For the text-containing cell, return its midpoint in [x, y] coordinate format. 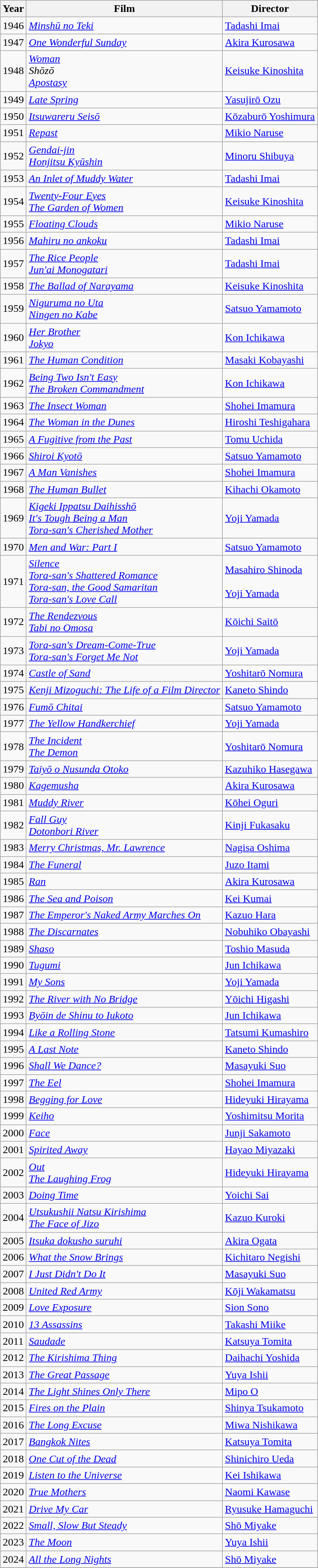
Floating Clouds [124, 224]
Castle of Sand [124, 673]
1955 [13, 224]
Itsuwareru Seisō [124, 116]
2014 [13, 1391]
2015 [13, 1408]
1988 [13, 932]
Niguruma no UtaNingen no Kabe [124, 309]
Being Two Isn't EasyThe Broken Commandment [124, 383]
1947 [13, 42]
2007 [13, 1274]
Yoshimitsu Morita [270, 1116]
Yoichi Sai [270, 1195]
Kōichi Saitō [270, 622]
Sion Sono [270, 1308]
The Eel [124, 1083]
Kihachi Okamoto [270, 489]
1973 [13, 650]
1970 [13, 547]
2002 [13, 1172]
A Fugitive from the Past [124, 439]
Masaki Kobayashi [270, 360]
1999 [13, 1116]
1987 [13, 915]
The RendezvousTabi no Omosa [124, 622]
2011 [13, 1341]
What the Snow Brings [124, 1257]
Taiyō o Nusunda Otoko [124, 769]
Yasujirō Ozu [270, 100]
Director [270, 9]
Shinichiro Ueda [270, 1458]
2006 [13, 1257]
Utsukushii Natsu KirishimaThe Face of Jizo [124, 1217]
Gendai-jinHonjitsu Kyūshin [124, 156]
WomanShōzōApostasy [124, 71]
The Long Excuse [124, 1425]
Repast [124, 133]
2010 [13, 1324]
Love Exposure [124, 1308]
1946 [13, 26]
2018 [13, 1458]
Year [13, 9]
The Insect Woman [124, 406]
Ryusuke Hamaguchi [270, 1509]
Film [124, 9]
Masahiro ShinodaYoji Yamada [270, 581]
Mipo O [270, 1391]
1986 [13, 898]
1965 [13, 439]
1978 [13, 746]
Fires on the Plain [124, 1408]
1977 [13, 724]
Begging for Love [124, 1099]
1976 [13, 707]
1981 [13, 802]
United Red Army [124, 1291]
1948 [13, 71]
Juzo Itami [270, 865]
My Sons [124, 982]
Like a Rolling Stone [124, 1032]
2013 [13, 1375]
Tora-san's Dream-Come-TrueTora-san's Forget Me Not [124, 650]
1954 [13, 201]
Toshio Masuda [270, 948]
Kagemusha [124, 786]
Itsuka dokusho suruhi [124, 1241]
1984 [13, 865]
Yōichi Higashi [270, 999]
Byōin de Shinu to Iukoto [124, 1016]
The Sea and Poison [124, 898]
Minshū no Teki [124, 26]
Merry Christmas, Mr. Lawrence [124, 848]
1964 [13, 422]
The Kirishima Thing [124, 1358]
The Ballad of Narayama [124, 286]
1992 [13, 999]
1952 [13, 156]
The Light Shines Only There [124, 1391]
Shiroi Kyotō [124, 456]
The Yellow Handkerchief [124, 724]
Late Spring [124, 100]
2024 [13, 1559]
2019 [13, 1475]
1983 [13, 848]
1993 [13, 1016]
The River with No Bridge [124, 999]
1953 [13, 178]
Bangkok Nites [124, 1442]
Nobuhiko Obayashi [270, 932]
1971 [13, 581]
Hiroshi Teshigahara [270, 422]
1963 [13, 406]
Saudade [124, 1341]
2009 [13, 1308]
1956 [13, 240]
The IncidentThe Demon [124, 746]
SilenceTora-san's Shattered RomanceTora-san, the Good SamaritanTora-san's Love Call [124, 581]
Spirited Away [124, 1150]
1982 [13, 825]
1975 [13, 690]
1990 [13, 965]
1966 [13, 456]
Kazuhiko Hasegawa [270, 769]
2008 [13, 1291]
A Man Vanishes [124, 473]
Shaso [124, 948]
1996 [13, 1066]
Nagisa Oshima [270, 848]
Kōji Wakamatsu [270, 1291]
Shinya Tsukamoto [270, 1408]
The Great Passage [124, 1375]
Her BrotherJokyo [124, 337]
Miwa Nishikawa [270, 1425]
Tugumi [124, 965]
2021 [13, 1509]
1995 [13, 1049]
Face [124, 1133]
Listen to the Universe [124, 1475]
Naomi Kawase [270, 1492]
One Cut of the Dead [124, 1458]
Shall We Dance? [124, 1066]
Keiho [124, 1116]
2023 [13, 1542]
1998 [13, 1099]
Tomu Uchida [270, 439]
1969 [13, 518]
The Human Condition [124, 360]
1949 [13, 100]
A Last Note [124, 1049]
Men and War: Part I [124, 547]
Kichitaro Negishi [270, 1257]
1961 [13, 360]
One Wonderful Sunday [124, 42]
The Emperor's Naked Army Marches On [124, 915]
Hayao Miyazaki [270, 1150]
Junji Sakamoto [270, 1133]
True Mothers [124, 1492]
2004 [13, 1217]
1979 [13, 769]
1968 [13, 489]
1972 [13, 622]
2001 [13, 1150]
13 Assassins [124, 1324]
Kōhei Oguri [270, 802]
1960 [13, 337]
2012 [13, 1358]
The Discarnates [124, 932]
OutThe Laughing Frog [124, 1172]
Twenty-Four EyesThe Garden of Women [124, 201]
1991 [13, 982]
2017 [13, 1442]
Kigeki Ippatsu DaihisshōIt's Tough Being a ManTora-san's Cherished Mother [124, 518]
Doing Time [124, 1195]
I Just Didn't Do It [124, 1274]
An Inlet of Muddy Water [124, 178]
The Moon [124, 1542]
1950 [13, 116]
1994 [13, 1032]
Kei Ishikawa [270, 1475]
1980 [13, 786]
1967 [13, 473]
Takashi Miike [270, 1324]
2000 [13, 1133]
Fall GuyDotonbori River [124, 825]
1957 [13, 263]
Drive My Car [124, 1509]
Kei Kumai [270, 898]
The Rice PeopleJun'ai Monogatari [124, 263]
Tatsumi Kumashiro [270, 1032]
1985 [13, 881]
Fumō Chitai [124, 707]
All the Long Nights [124, 1559]
The Human Bullet [124, 489]
1989 [13, 948]
1962 [13, 383]
2016 [13, 1425]
Small, Slow But Steady [124, 1526]
Kenji Mizoguchi: The Life of a Film Director [124, 690]
Minoru Shibuya [270, 156]
2005 [13, 1241]
The Funeral [124, 865]
Kazuo Hara [270, 915]
Mahiru no ankoku [124, 240]
2020 [13, 1492]
2022 [13, 1526]
Akira Ogata [270, 1241]
2003 [13, 1195]
Ran [124, 881]
Kinji Fukasaku [270, 825]
1959 [13, 309]
The Woman in the Dunes [124, 422]
Daihachi Yoshida [270, 1358]
1958 [13, 286]
Muddy River [124, 802]
1974 [13, 673]
1997 [13, 1083]
Kazuo Kuroki [270, 1217]
Kōzaburō Yoshimura [270, 116]
1951 [13, 133]
